For the text-containing cell, return its midpoint in [x, y] coordinate format. 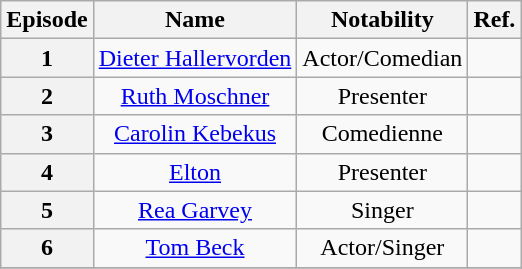
3 [47, 134]
Elton [195, 172]
Singer [382, 210]
Tom Beck [195, 248]
Actor/Singer [382, 248]
Comedienne [382, 134]
Ruth Moschner [195, 96]
5 [47, 210]
Episode [47, 20]
4 [47, 172]
Name [195, 20]
Notability [382, 20]
Actor/Comedian [382, 58]
Rea Garvey [195, 210]
Dieter Hallervorden [195, 58]
6 [47, 248]
Ref. [494, 20]
2 [47, 96]
Carolin Kebekus [195, 134]
1 [47, 58]
